Find where the given text appears and provide that cell's center as (x, y) coordinate. 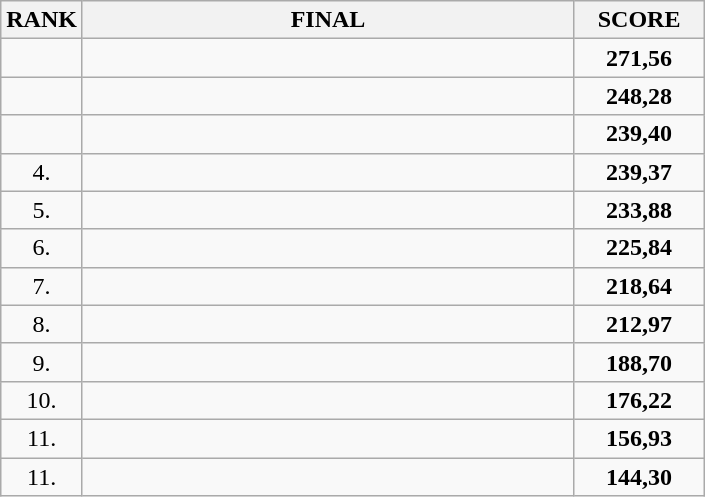
156,93 (640, 438)
4. (42, 172)
176,22 (640, 400)
225,84 (640, 248)
239,40 (640, 134)
5. (42, 210)
SCORE (640, 20)
218,64 (640, 286)
271,56 (640, 58)
212,97 (640, 324)
188,70 (640, 362)
8. (42, 324)
RANK (42, 20)
144,30 (640, 477)
6. (42, 248)
233,88 (640, 210)
248,28 (640, 96)
10. (42, 400)
7. (42, 286)
FINAL (328, 20)
9. (42, 362)
239,37 (640, 172)
